Locate the cell with the specified text and output its [x, y] center coordinate. 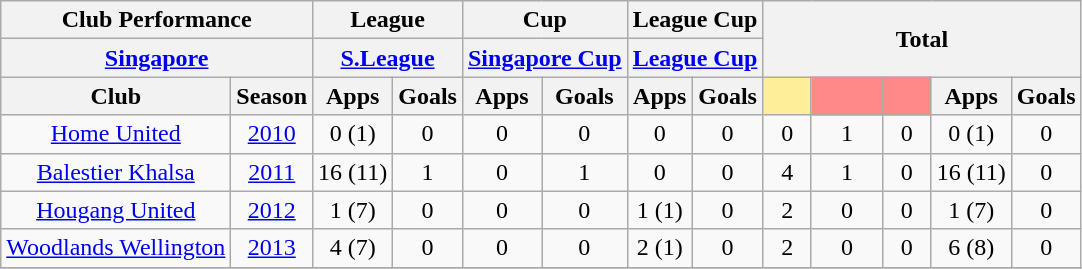
S.League [388, 58]
League [388, 20]
Club Performance [157, 20]
Singapore [157, 58]
4 [788, 172]
Singapore Cup [544, 58]
1 (1) [660, 210]
Season [272, 96]
Home United [116, 134]
2012 [272, 210]
2010 [272, 134]
Hougang United [116, 210]
6 (8) [971, 248]
2013 [272, 248]
4 (7) [353, 248]
Woodlands Wellington [116, 248]
Cup [544, 20]
Balestier Khalsa [116, 172]
2 (1) [660, 248]
Total [922, 39]
Club [116, 96]
2011 [272, 172]
